Locate the cell with the specified text and output its (X, Y) center coordinate. 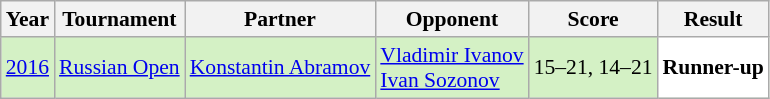
Partner (280, 19)
Score (594, 19)
Year (28, 19)
2016 (28, 68)
Tournament (120, 19)
Opponent (452, 19)
Result (714, 19)
Russian Open (120, 68)
Runner-up (714, 68)
Konstantin Abramov (280, 68)
15–21, 14–21 (594, 68)
Vladimir Ivanov Ivan Sozonov (452, 68)
